Provide the [X, Y] coordinate of the cell's center where the given text is located.  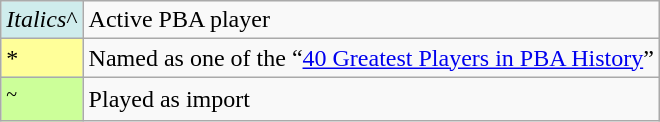
Italics^ [42, 20]
Played as import [371, 100]
* [42, 58]
Named as one of the “40 Greatest Players in PBA History” [371, 58]
Active PBA player [371, 20]
~ [42, 100]
